Detect which cell encompasses the target text, then output its (x, y) center coordinate. 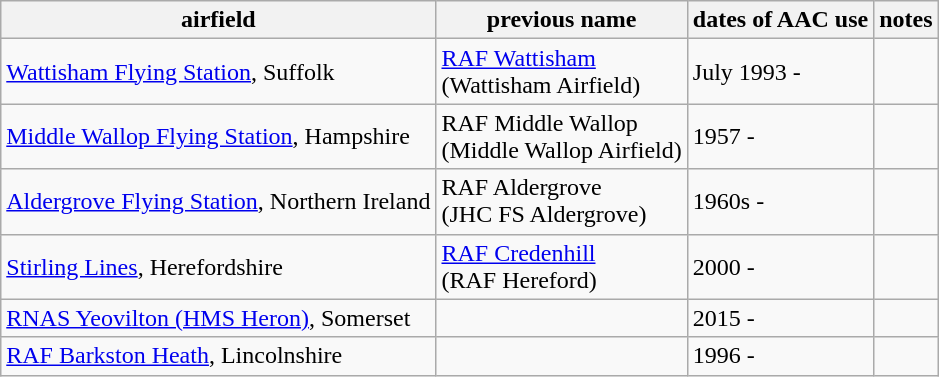
Aldergrove Flying Station, Northern Ireland (218, 202)
RAF Middle Wallop(Middle Wallop Airfield) (562, 136)
July 1993 - (780, 72)
RAF Aldergrove(JHC FS Aldergrove) (562, 202)
RNAS Yeovilton (HMS Heron), Somerset (218, 318)
RAF Wattisham(Wattisham Airfield) (562, 72)
2015 - (780, 318)
1996 - (780, 356)
Middle Wallop Flying Station, Hampshire (218, 136)
1960s - (780, 202)
previous name (562, 20)
1957 - (780, 136)
airfield (218, 20)
dates of AAC use (780, 20)
RAF Barkston Heath, Lincolnshire (218, 356)
2000 - (780, 266)
notes (906, 20)
Stirling Lines, Herefordshire (218, 266)
RAF Credenhill(RAF Hereford) (562, 266)
Wattisham Flying Station, Suffolk (218, 72)
